From the cell containing the given text, extract its center point as [x, y] coordinate. 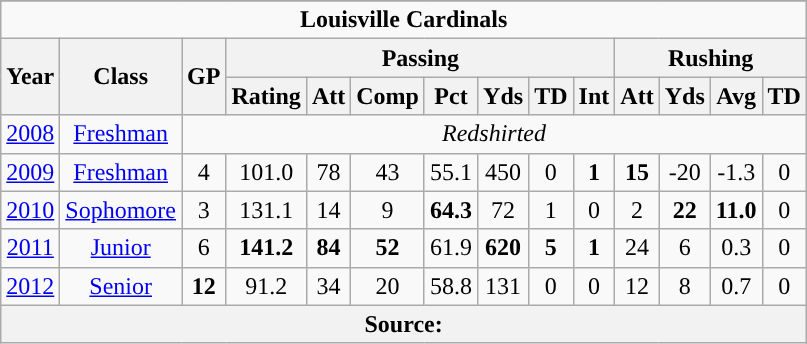
72 [504, 210]
0.7 [736, 286]
43 [388, 172]
64.3 [450, 210]
Source: [404, 324]
Comp [388, 96]
Rating [266, 96]
-1.3 [736, 172]
9 [388, 210]
15 [637, 172]
141.2 [266, 248]
91.2 [266, 286]
3 [204, 210]
-20 [684, 172]
Pct [450, 96]
Year [30, 77]
8 [684, 286]
620 [504, 248]
131 [504, 286]
78 [328, 172]
4 [204, 172]
Int [594, 96]
0.3 [736, 248]
Rushing [711, 58]
11.0 [736, 210]
2011 [30, 248]
20 [388, 286]
2009 [30, 172]
55.1 [450, 172]
131.1 [266, 210]
Junior [121, 248]
Avg [736, 96]
2012 [30, 286]
34 [328, 286]
24 [637, 248]
2010 [30, 210]
14 [328, 210]
Sophomore [121, 210]
Louisville Cardinals [404, 20]
5 [551, 248]
2 [637, 210]
GP [204, 77]
Senior [121, 286]
Passing [420, 58]
Class [121, 77]
101.0 [266, 172]
2008 [30, 134]
58.8 [450, 286]
61.9 [450, 248]
52 [388, 248]
22 [684, 210]
450 [504, 172]
Redshirted [494, 134]
84 [328, 248]
